Extract the [X, Y] coordinate from the center of the cell holding the provided text.  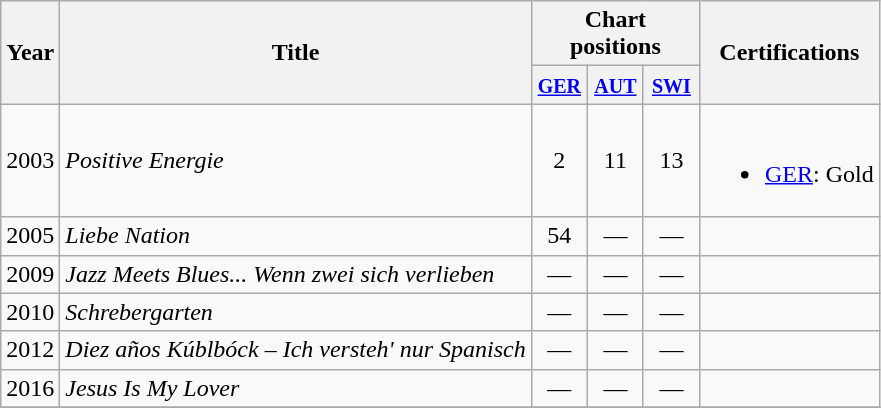
Title [296, 52]
Diez años Kúblbóck – Ich versteh' nur Spanisch [296, 350]
13 [671, 160]
Positive Energie [296, 160]
SWI [671, 85]
2 [559, 160]
Jazz Meets Blues... Wenn zwei sich verlieben [296, 274]
54 [559, 236]
AUT [615, 85]
Year [30, 52]
Certifications [789, 52]
2009 [30, 274]
Schrebergarten [296, 312]
2003 [30, 160]
GER [559, 85]
2005 [30, 236]
Chart positions [615, 34]
2012 [30, 350]
GER: Gold [789, 160]
Jesus Is My Lover [296, 388]
2016 [30, 388]
11 [615, 160]
Liebe Nation [296, 236]
2010 [30, 312]
